From the cell containing the given text, extract its center point as (X, Y) coordinate. 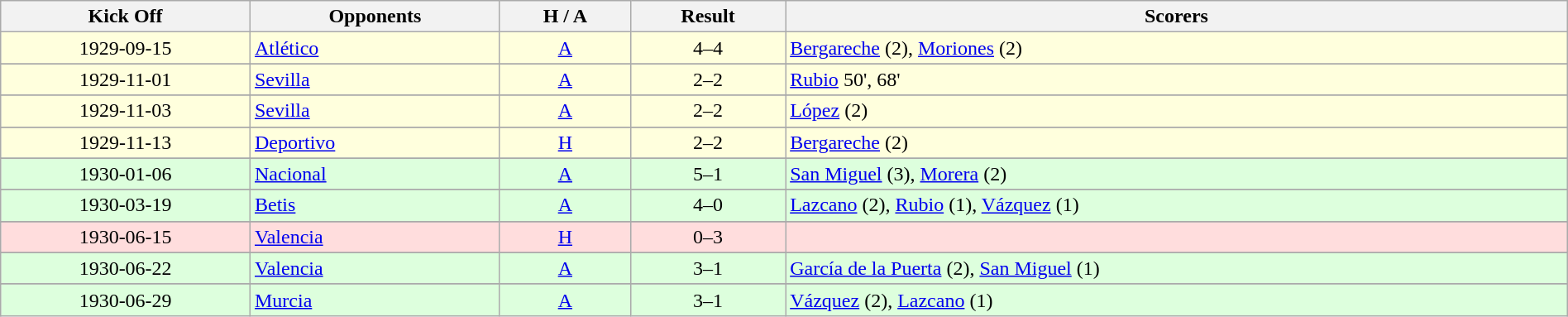
Murcia (375, 300)
Bergareche (2), Moriones (2) (1177, 48)
1930-06-29 (126, 300)
4–4 (708, 48)
Scorers (1177, 17)
1930-01-06 (126, 174)
Vázquez (2), Lazcano (1) (1177, 300)
Atlético (375, 48)
H / A (565, 17)
Bergareche (2) (1177, 142)
Betis (375, 205)
Deportivo (375, 142)
4–0 (708, 205)
0–3 (708, 237)
1930-03-19 (126, 205)
1929-11-13 (126, 142)
San Miguel (3), Morera (2) (1177, 174)
López (2) (1177, 111)
García de la Puerta (2), San Miguel (1) (1177, 268)
5–1 (708, 174)
Opponents (375, 17)
1930-06-15 (126, 237)
Rubio 50', 68' (1177, 79)
1929-11-01 (126, 79)
1929-11-03 (126, 111)
Nacional (375, 174)
1930-06-22 (126, 268)
1929-09-15 (126, 48)
Result (708, 17)
Kick Off (126, 17)
Lazcano (2), Rubio (1), Vázquez (1) (1177, 205)
